Return [X, Y] of the center of cell containing provided text 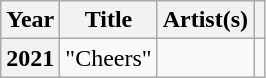
2021 [30, 58]
Artist(s) [205, 20]
Year [30, 20]
Title [108, 20]
"Cheers" [108, 58]
